Determine the (X, Y) coordinate at the center of the cell enclosing the given text.  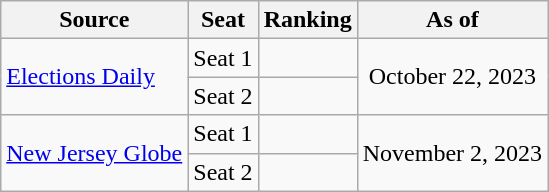
Ranking (308, 20)
As of (452, 20)
Source (94, 20)
Elections Daily (94, 77)
November 2, 2023 (452, 153)
New Jersey Globe (94, 153)
Seat (223, 20)
October 22, 2023 (452, 77)
